Scan for the cell matching the given text and deliver its (x, y) coordinate at center. 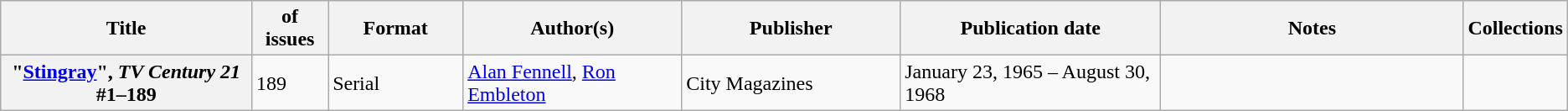
Serial (395, 82)
Notes (1312, 29)
"Stingray", TV Century 21 #1–189 (126, 82)
Collections (1515, 29)
189 (290, 82)
January 23, 1965 – August 30, 1968 (1030, 82)
Publication date (1030, 29)
Format (395, 29)
Author(s) (573, 29)
Alan Fennell, Ron Embleton (573, 82)
Publisher (791, 29)
of issues (290, 29)
City Magazines (791, 82)
Title (126, 29)
